Return the (X, Y) coordinate for the center point of the cell that contains the specified text.  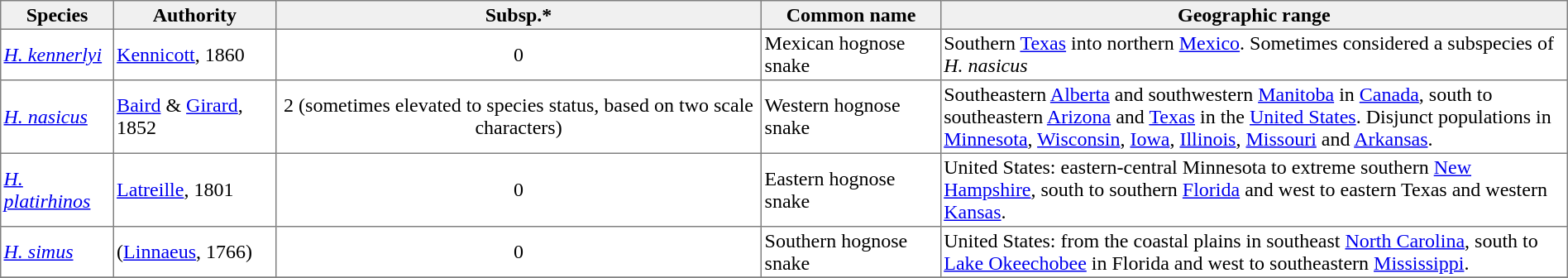
Southern Texas into northern Mexico. Sometimes considered a subspecies of H. nasicus (1254, 55)
Western hognose snake (852, 117)
Eastern hognose snake (852, 189)
H. kennerlyi (58, 55)
Kennicott, 1860 (194, 55)
Geographic range (1254, 15)
Common name (852, 15)
Southern hognose snake (852, 252)
United States: eastern-central Minnesota to extreme southern New Hampshire, south to southern Florida and west to eastern Texas and western Kansas. (1254, 189)
2 (sometimes elevated to species status, based on two scale characters) (519, 117)
H. platirhinos (58, 189)
United States: from the coastal plains in southeast North Carolina, south to Lake Okeechobee in Florida and west to southeastern Mississippi. (1254, 252)
Subsp.* (519, 15)
Baird & Girard, 1852 (194, 117)
Authority (194, 15)
(Linnaeus, 1766) (194, 252)
Latreille, 1801 (194, 189)
H. nasicus (58, 117)
Species (58, 15)
Mexican hognose snake (852, 55)
H. simus (58, 252)
